Locate the cell with the specified text and output its (x, y) center coordinate. 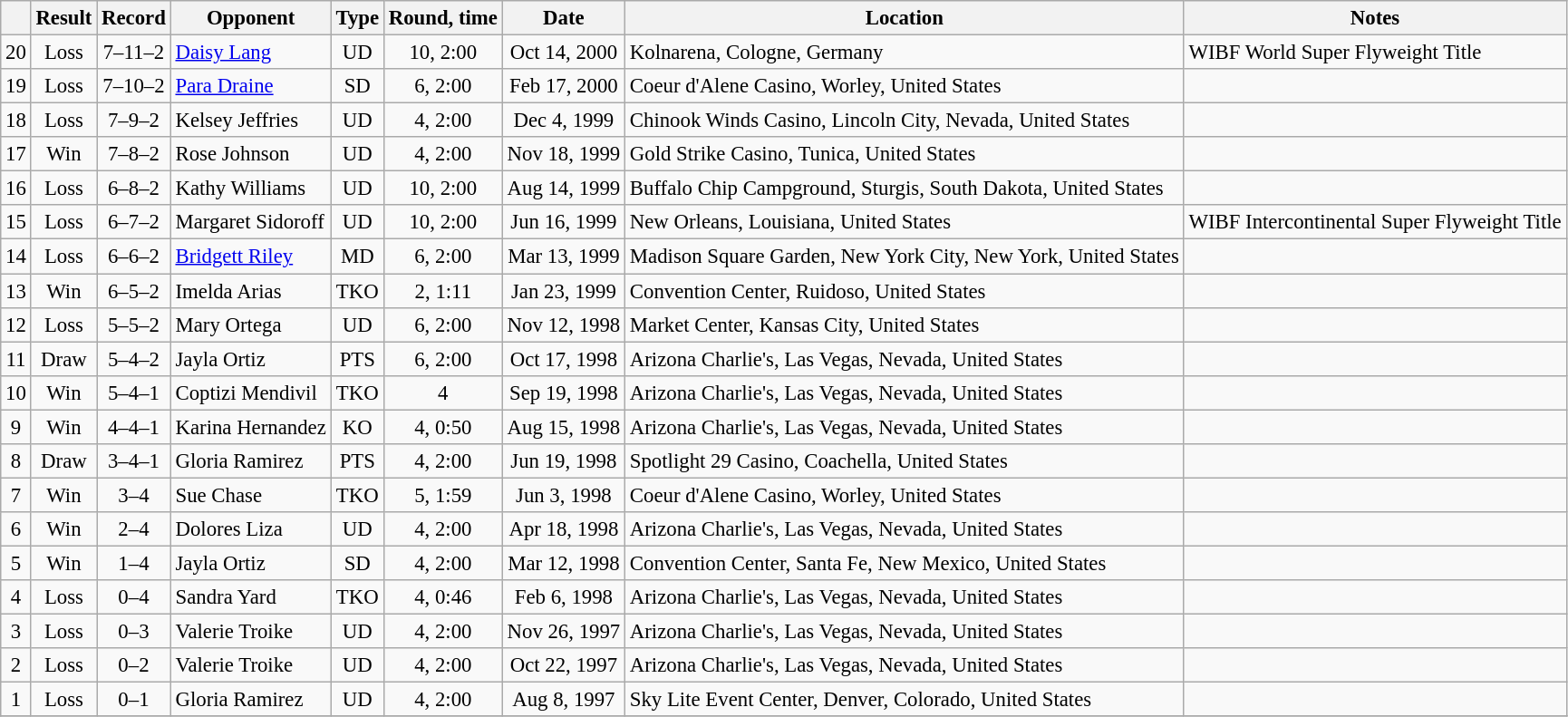
Feb 17, 2000 (564, 86)
Kelsey Jeffries (250, 121)
Chinook Winds Casino, Lincoln City, Nevada, United States (905, 121)
18 (16, 121)
Jan 23, 1999 (564, 291)
7–10–2 (134, 86)
Nov 26, 1997 (564, 632)
3–4–1 (134, 461)
Mary Ortega (250, 325)
Madison Square Garden, New York City, New York, United States (905, 257)
7–9–2 (134, 121)
6–6–2 (134, 257)
Aug 8, 1997 (564, 700)
MD (357, 257)
Feb 6, 1998 (564, 597)
Kolnarena, Cologne, Germany (905, 53)
Nov 18, 1999 (564, 154)
12 (16, 325)
Oct 17, 1998 (564, 359)
Kathy Williams (250, 189)
1–4 (134, 563)
Convention Center, Santa Fe, New Mexico, United States (905, 563)
WIBF World Super Flyweight Title (1375, 53)
Rose Johnson (250, 154)
Jun 16, 1999 (564, 222)
Bridgett Riley (250, 257)
Sandra Yard (250, 597)
0–4 (134, 597)
13 (16, 291)
Daisy Lang (250, 53)
4–4–1 (134, 427)
Imelda Arias (250, 291)
KO (357, 427)
6–7–2 (134, 222)
Margaret Sidoroff (250, 222)
19 (16, 86)
6 (16, 529)
Dolores Liza (250, 529)
Location (905, 18)
Type (357, 18)
7–11–2 (134, 53)
Buffalo Chip Campground, Sturgis, South Dakota, United States (905, 189)
5–4–1 (134, 392)
Notes (1375, 18)
Jun 3, 1998 (564, 495)
Sky Lite Event Center, Denver, Colorado, United States (905, 700)
17 (16, 154)
5, 1:59 (442, 495)
6–5–2 (134, 291)
Karina Hernandez (250, 427)
8 (16, 461)
Sep 19, 1998 (564, 392)
20 (16, 53)
Oct 14, 2000 (564, 53)
4, 0:46 (442, 597)
2, 1:11 (442, 291)
Opponent (250, 18)
Apr 18, 1998 (564, 529)
4, 0:50 (442, 427)
3 (16, 632)
7–8–2 (134, 154)
7 (16, 495)
Spotlight 29 Casino, Coachella, United States (905, 461)
2 (16, 665)
0–3 (134, 632)
Dec 4, 1999 (564, 121)
Oct 22, 1997 (564, 665)
Jun 19, 1998 (564, 461)
10 (16, 392)
Sue Chase (250, 495)
6–8–2 (134, 189)
Aug 15, 1998 (564, 427)
Round, time (442, 18)
Record (134, 18)
5–4–2 (134, 359)
2–4 (134, 529)
0–1 (134, 700)
Coptizi Mendivil (250, 392)
Mar 13, 1999 (564, 257)
3–4 (134, 495)
Aug 14, 1999 (564, 189)
14 (16, 257)
1 (16, 700)
Market Center, Kansas City, United States (905, 325)
5 (16, 563)
9 (16, 427)
5–5–2 (134, 325)
15 (16, 222)
Convention Center, Ruidoso, United States (905, 291)
WIBF Intercontinental Super Flyweight Title (1375, 222)
0–2 (134, 665)
Nov 12, 1998 (564, 325)
16 (16, 189)
Para Draine (250, 86)
Mar 12, 1998 (564, 563)
Result (63, 18)
Gold Strike Casino, Tunica, United States (905, 154)
11 (16, 359)
Date (564, 18)
New Orleans, Louisiana, United States (905, 222)
